From the cell containing the given text, extract its center point as [X, Y] coordinate. 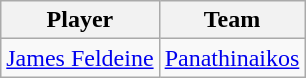
James Feldeine [80, 58]
Player [80, 20]
Team [232, 20]
Panathinaikos [232, 58]
